Return the (X, Y) coordinate for the center point of the cell that contains the specified text.  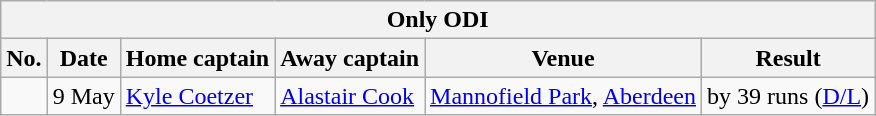
Alastair Cook (350, 96)
Only ODI (438, 20)
Home captain (197, 58)
Mannofield Park, Aberdeen (564, 96)
by 39 runs (D/L) (788, 96)
Date (84, 58)
Venue (564, 58)
9 May (84, 96)
Result (788, 58)
Away captain (350, 58)
No. (24, 58)
Kyle Coetzer (197, 96)
